Capture the cell that displays the provided text and extract its [x, y] central coordinate. 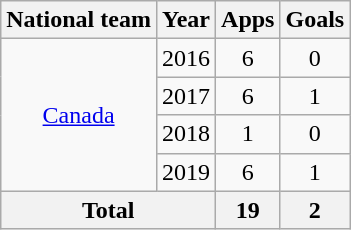
2 [315, 210]
2019 [186, 172]
Canada [79, 115]
19 [248, 210]
Apps [248, 20]
2018 [186, 134]
Year [186, 20]
2017 [186, 96]
Total [108, 210]
National team [79, 20]
Goals [315, 20]
2016 [186, 58]
